Find where the given text appears and provide that cell's center as [x, y] coordinate. 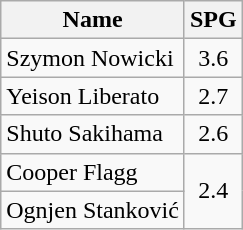
Name [93, 20]
2.6 [213, 134]
SPG [213, 20]
2.7 [213, 96]
2.4 [213, 191]
Ognjen Stanković [93, 210]
Szymon Nowicki [93, 58]
3.6 [213, 58]
Yeison Liberato [93, 96]
Cooper Flagg [93, 172]
Shuto Sakihama [93, 134]
